Identify which cell holds the provided text, then report its [x, y] central coordinate. 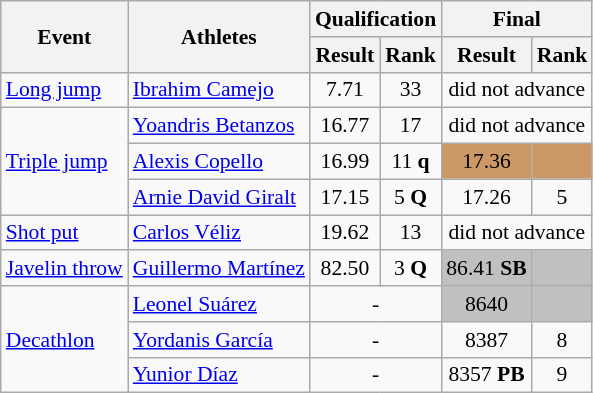
Event [64, 36]
Javelin throw [64, 269]
33 [410, 90]
Arnie David Giralt [219, 197]
Ibrahim Camejo [219, 90]
82.50 [345, 269]
5 Q [410, 197]
5 [562, 197]
Leonel Suárez [219, 304]
Carlos Véliz [219, 233]
11 q [410, 162]
13 [410, 233]
17.26 [486, 197]
17.15 [345, 197]
9 [562, 375]
Athletes [219, 36]
17.36 [486, 162]
Decathlon [64, 340]
Qualification [376, 19]
19.62 [345, 233]
86.41 SB [486, 269]
7.71 [345, 90]
Shot put [64, 233]
Long jump [64, 90]
Triple jump [64, 162]
16.77 [345, 126]
Yoandris Betanzos [219, 126]
3 Q [410, 269]
8 [562, 340]
8640 [486, 304]
Yordanis García [219, 340]
16.99 [345, 162]
Final [516, 19]
8387 [486, 340]
Yunior Díaz [219, 375]
Alexis Copello [219, 162]
8357 PB [486, 375]
Guillermo Martínez [219, 269]
17 [410, 126]
